Determine the [X, Y] coordinate at the center of the cell enclosing the given text.  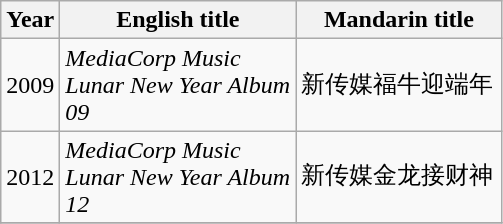
English title [178, 20]
MediaCorp Music Lunar New Year Album 12 [178, 177]
新传媒福牛迎端年 [399, 85]
Year [30, 20]
MediaCorp Music Lunar New Year Album 09 [178, 85]
2012 [30, 177]
2009 [30, 85]
新传媒金龙接财神 [399, 177]
Mandarin title [399, 20]
